From the cell containing the given text, extract its center point as [x, y] coordinate. 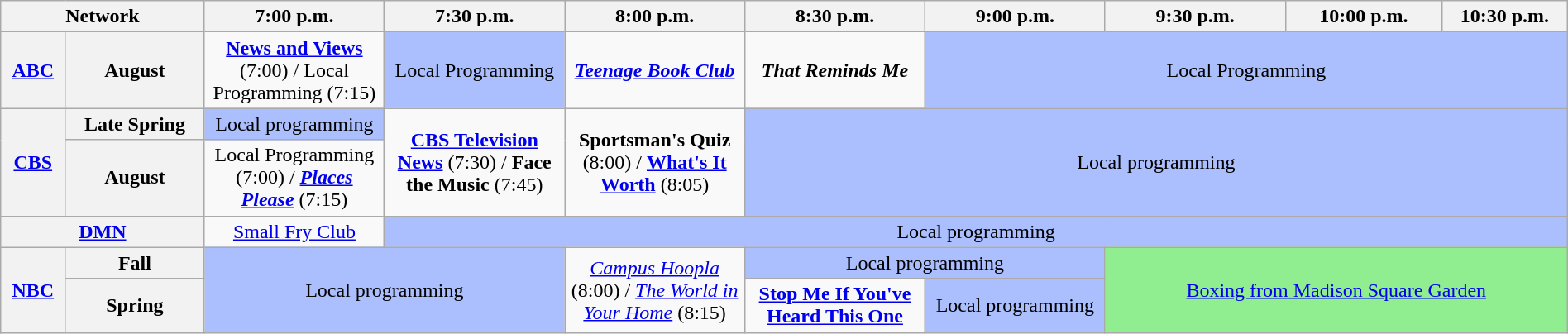
Sportsman's Quiz (8:00) / What's It Worth (8:05) [655, 162]
Teenage Book Club [655, 70]
Network [103, 17]
Fall [135, 263]
9:00 p.m. [1015, 17]
Stop Me If You've Heard This One [835, 306]
9:30 p.m. [1195, 17]
ABC [33, 70]
Small Fry Club [294, 231]
7:00 p.m. [294, 17]
NBC [33, 289]
10:30 p.m. [1505, 17]
7:30 p.m. [475, 17]
DMN [103, 231]
CBS [33, 162]
CBS Television News (7:30) / Face the Music (7:45) [475, 162]
Boxing from Madison Square Garden [1336, 289]
Local Programming (7:00) / Places Please (7:15) [294, 178]
8:30 p.m. [835, 17]
That Reminds Me [835, 70]
News and Views (7:00) / Local Programming (7:15) [294, 70]
10:00 p.m. [1363, 17]
8:00 p.m. [655, 17]
Campus Hoopla (8:00) / The World in Your Home (8:15) [655, 289]
Spring [135, 306]
Late Spring [135, 124]
